Return the (X, Y) coordinate for the center point of the cell that contains the specified text.  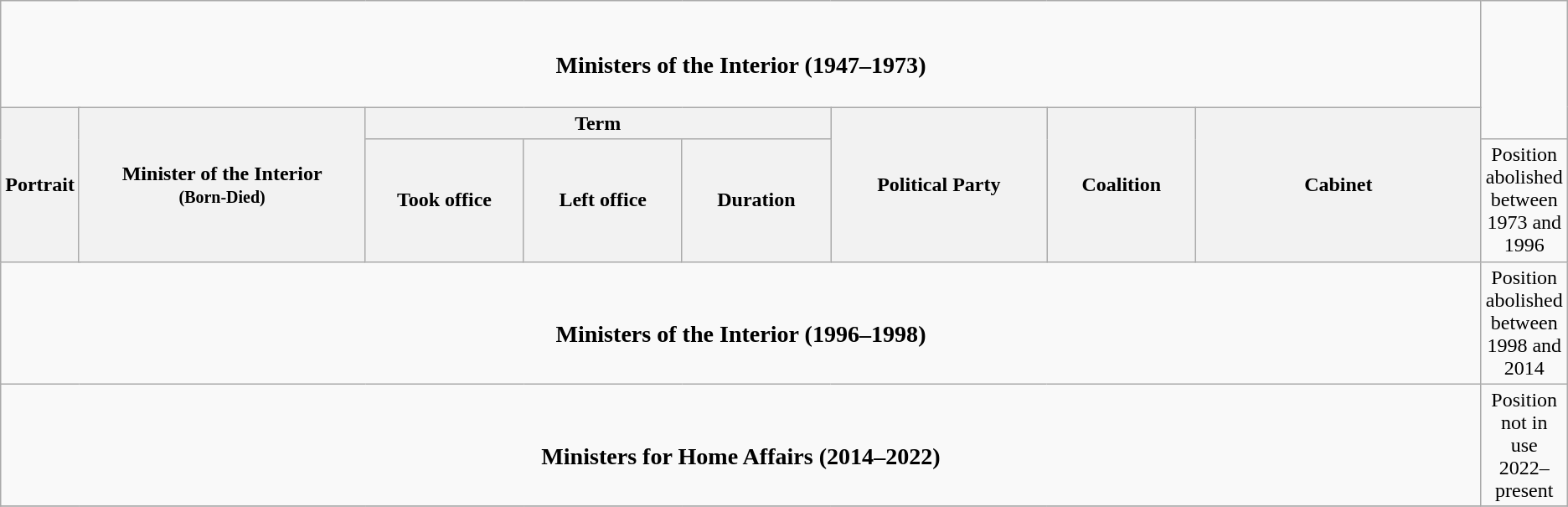
Portrait (40, 184)
Position abolished between 1998 and 2014 (1524, 323)
Term (598, 123)
Position not in use 2022–present (1524, 445)
Ministers of the Interior (1996–1998) (740, 323)
Duration (756, 200)
Ministers for Home Affairs (2014–2022) (740, 445)
Took office (444, 200)
Cabinet (1338, 184)
Minister of the Interior(Born-Died) (221, 184)
Position abolished between 1973 and 1996 (1524, 200)
Political Party (940, 184)
Ministers of the Interior (1947–1973) (740, 54)
Left office (603, 200)
Coalition (1121, 184)
